From the cell containing the given text, extract its center point as [x, y] coordinate. 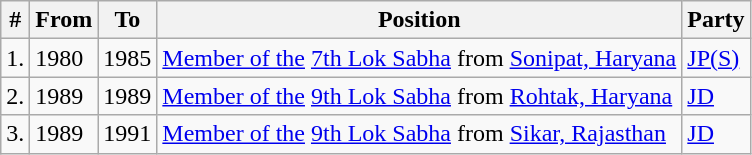
1991 [128, 134]
From [64, 20]
Member of the 9th Lok Sabha from Rohtak, Haryana [420, 96]
3. [16, 134]
1980 [64, 58]
1. [16, 58]
JP(S) [716, 58]
Member of the 9th Lok Sabha from Sikar, Rajasthan [420, 134]
To [128, 20]
1985 [128, 58]
Party [716, 20]
2. [16, 96]
Position [420, 20]
Member of the 7th Lok Sabha from Sonipat, Haryana [420, 58]
# [16, 20]
